Identify which cell holds the provided text, then report its (x, y) central coordinate. 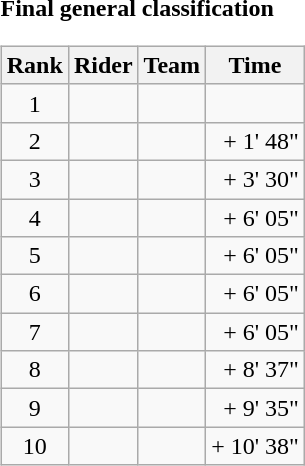
+ 9' 35" (256, 408)
2 (34, 141)
3 (34, 179)
+ 8' 37" (256, 370)
7 (34, 332)
+ 1' 48" (256, 141)
6 (34, 294)
Time (256, 65)
8 (34, 370)
+ 10' 38" (256, 446)
4 (34, 217)
10 (34, 446)
1 (34, 103)
9 (34, 408)
5 (34, 256)
Rider (103, 65)
Rank (34, 65)
Team (172, 65)
+ 3' 30" (256, 179)
